Identify which cell holds the provided text, then report its [x, y] central coordinate. 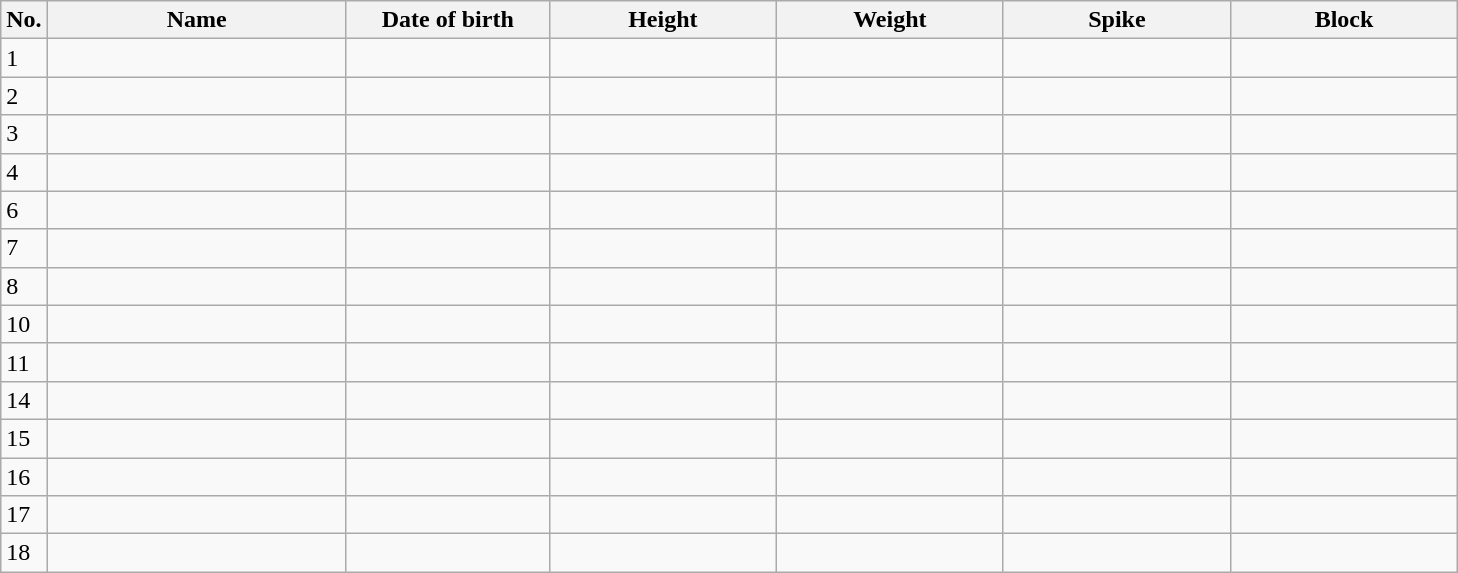
11 [24, 362]
16 [24, 477]
4 [24, 172]
8 [24, 286]
6 [24, 210]
Spike [1116, 20]
3 [24, 134]
18 [24, 553]
Date of birth [448, 20]
2 [24, 96]
10 [24, 324]
No. [24, 20]
14 [24, 400]
7 [24, 248]
Name [196, 20]
Height [662, 20]
Weight [890, 20]
17 [24, 515]
15 [24, 438]
Block [1344, 20]
1 [24, 58]
